Identify which cell holds the provided text, then report its [X, Y] central coordinate. 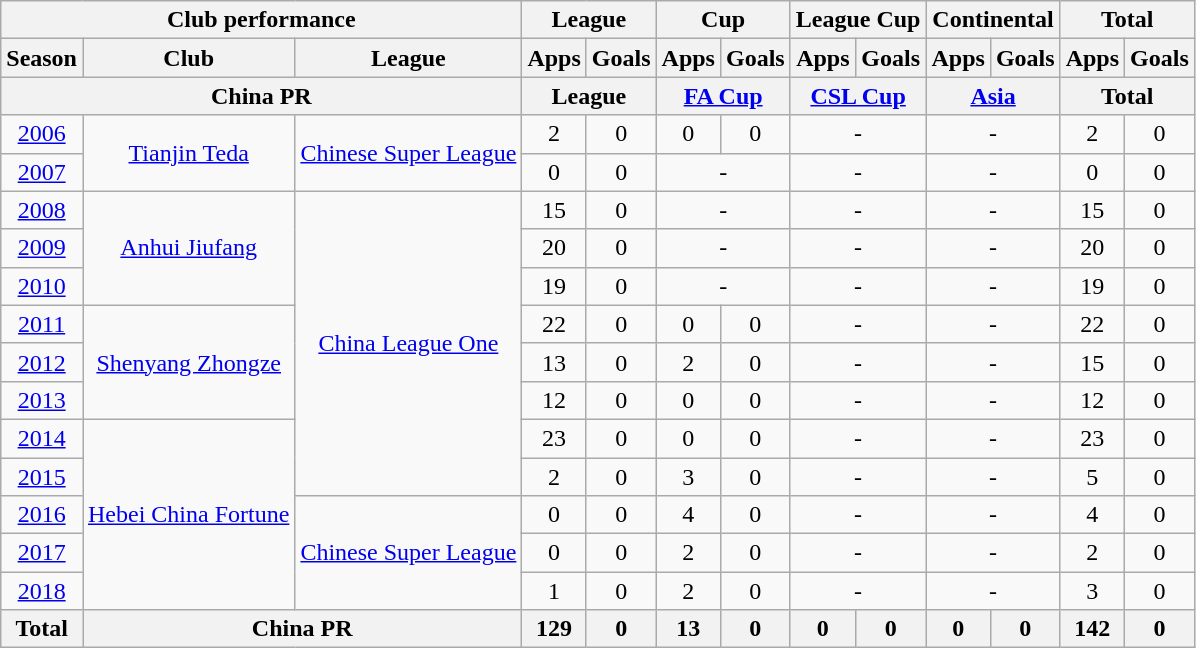
2017 [42, 553]
Season [42, 58]
Hebei China Fortune [188, 514]
Anhui Jiufang [188, 248]
Tianjin Teda [188, 153]
2013 [42, 400]
China League One [408, 343]
Continental [993, 20]
2007 [42, 172]
5 [1092, 477]
League Cup [858, 20]
2016 [42, 515]
2009 [42, 248]
FA Cup [723, 96]
2011 [42, 324]
Shenyang Zhongze [188, 362]
2008 [42, 210]
2006 [42, 134]
2018 [42, 591]
2014 [42, 438]
2010 [42, 286]
2012 [42, 362]
Club [188, 58]
142 [1092, 629]
Cup [723, 20]
2015 [42, 477]
CSL Cup [858, 96]
Club performance [262, 20]
1 [554, 591]
Asia [993, 96]
129 [554, 629]
